Determine the (X, Y) coordinate at the center of the cell enclosing the given text.  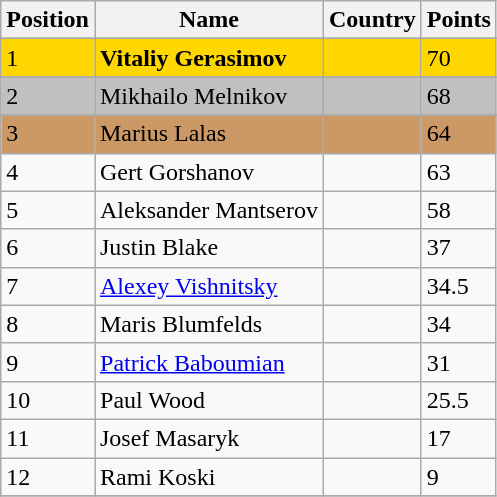
Rami Koski (208, 477)
Marius Lalas (208, 134)
8 (48, 324)
34.5 (458, 286)
6 (48, 248)
58 (458, 210)
2 (48, 96)
Alexey Vishnitsky (208, 286)
37 (458, 248)
70 (458, 58)
Country (373, 20)
Points (458, 20)
64 (458, 134)
12 (48, 477)
Patrick Baboumian (208, 362)
5 (48, 210)
Vitaliy Gerasimov (208, 58)
Position (48, 20)
25.5 (458, 400)
Justin Blake (208, 248)
Name (208, 20)
Josef Masaryk (208, 438)
Paul Wood (208, 400)
Aleksander Mantserov (208, 210)
3 (48, 134)
17 (458, 438)
4 (48, 172)
Gert Gorshanov (208, 172)
Maris Blumfelds (208, 324)
10 (48, 400)
11 (48, 438)
31 (458, 362)
Mikhailo Melnikov (208, 96)
34 (458, 324)
63 (458, 172)
1 (48, 58)
68 (458, 96)
7 (48, 286)
